Find where the given text appears and provide that cell's center as [x, y] coordinate. 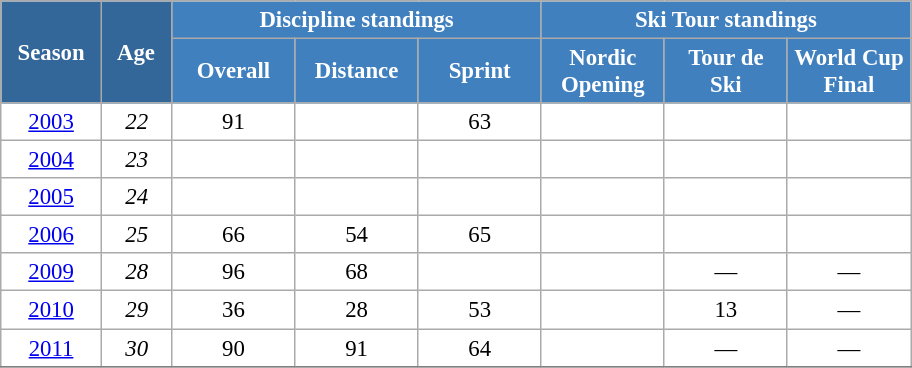
2003 [52, 122]
Discipline standings [356, 20]
2010 [52, 310]
Season [52, 52]
36 [234, 310]
64 [480, 348]
24 [136, 197]
2006 [52, 235]
2005 [52, 197]
53 [480, 310]
Sprint [480, 72]
2009 [52, 273]
Tour deSki [726, 72]
90 [234, 348]
13 [726, 310]
Distance [356, 72]
30 [136, 348]
NordicOpening [602, 72]
Overall [234, 72]
23 [136, 160]
63 [480, 122]
54 [356, 235]
96 [234, 273]
22 [136, 122]
66 [234, 235]
68 [356, 273]
Age [136, 52]
25 [136, 235]
2011 [52, 348]
65 [480, 235]
Ski Tour standings [726, 20]
World CupFinal [848, 72]
29 [136, 310]
2004 [52, 160]
